Output the [X, Y] coordinate of the center of the cell containing the given text.  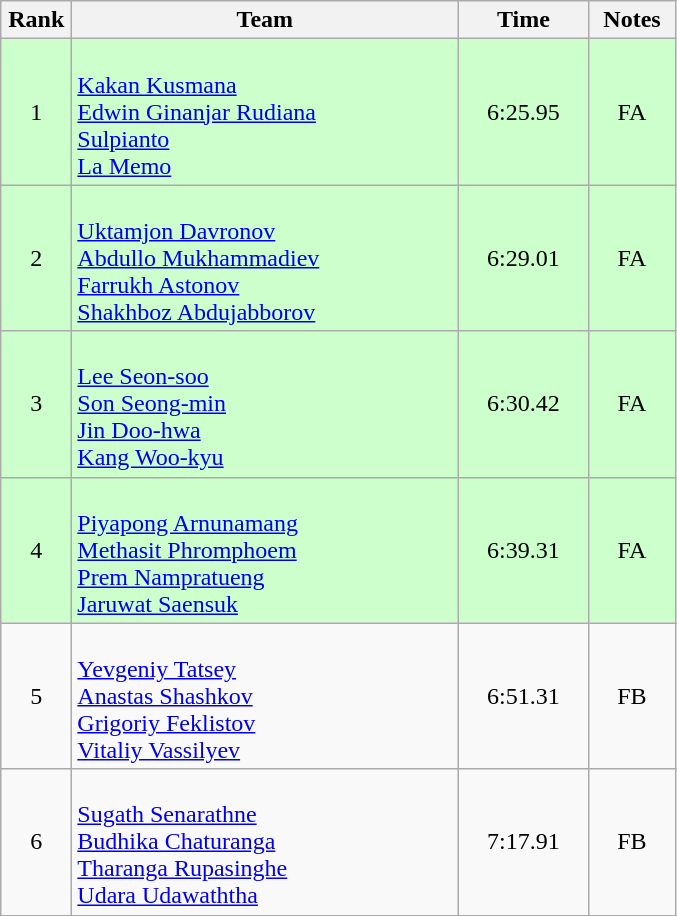
4 [36, 550]
6:25.95 [524, 112]
6:51.31 [524, 696]
Piyapong ArnunamangMethasit PhromphoemPrem NampratuengJaruwat Saensuk [265, 550]
Yevgeniy TatseyAnastas ShashkovGrigoriy FeklistovVitaliy Vassilyev [265, 696]
6:29.01 [524, 258]
Team [265, 20]
Rank [36, 20]
2 [36, 258]
Lee Seon-sooSon Seong-minJin Doo-hwaKang Woo-kyu [265, 404]
7:17.91 [524, 842]
6:30.42 [524, 404]
Sugath SenarathneBudhika ChaturangaTharanga RupasingheUdara Udawaththa [265, 842]
6:39.31 [524, 550]
Kakan KusmanaEdwin Ginanjar RudianaSulpiantoLa Memo [265, 112]
Notes [632, 20]
3 [36, 404]
Time [524, 20]
6 [36, 842]
1 [36, 112]
Uktamjon DavronovAbdullo MukhammadievFarrukh AstonovShakhboz Abdujabborov [265, 258]
5 [36, 696]
